Provide the (x, y) coordinate of the cell's center where the given text is located.  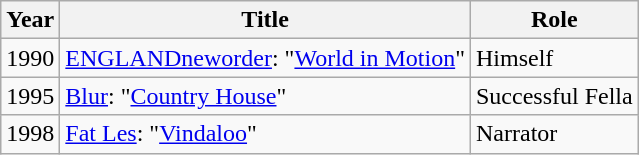
1995 (30, 96)
Fat Les: "Vindaloo" (266, 134)
Role (554, 20)
ENGLANDneworder: "World in Motion" (266, 58)
Narrator (554, 134)
1998 (30, 134)
Himself (554, 58)
Successful Fella (554, 96)
Title (266, 20)
1990 (30, 58)
Blur: "Country House" (266, 96)
Year (30, 20)
